Search for the cell housing the specified text and yield its [X, Y] center coordinate. 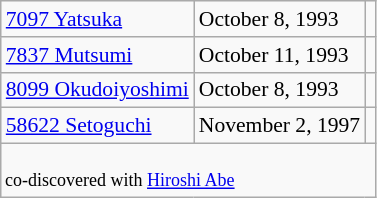
7837 Mutsumi [98, 55]
7097 Yatsuka [98, 19]
November 2, 1997 [280, 126]
58622 Setoguchi [98, 126]
8099 Okudoiyoshimi [98, 90]
co-discovered with Hiroshi Abe [188, 171]
October 11, 1993 [280, 55]
